Pinpoint the cell where the given text exists, returning its (x, y) midpoint coordinate. 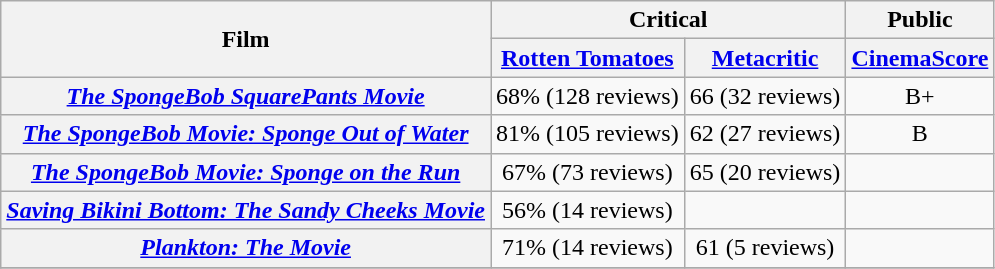
The SpongeBob SquarePants Movie (246, 96)
66 (32 reviews) (765, 96)
Metacritic (765, 58)
65 (20 reviews) (765, 172)
The SpongeBob Movie: Sponge on the Run (246, 172)
Saving Bikini Bottom: The Sandy Cheeks Movie (246, 210)
Rotten Tomatoes (588, 58)
B+ (920, 96)
Public (920, 20)
67% (73 reviews) (588, 172)
Film (246, 39)
81% (105 reviews) (588, 134)
CinemaScore (920, 58)
56% (14 reviews) (588, 210)
62 (27 reviews) (765, 134)
68% (128 reviews) (588, 96)
The SpongeBob Movie: Sponge Out of Water (246, 134)
Critical (668, 20)
61 (5 reviews) (765, 248)
71% (14 reviews) (588, 248)
Plankton: The Movie (246, 248)
B (920, 134)
